Search for the cell housing the specified text and yield its (X, Y) center coordinate. 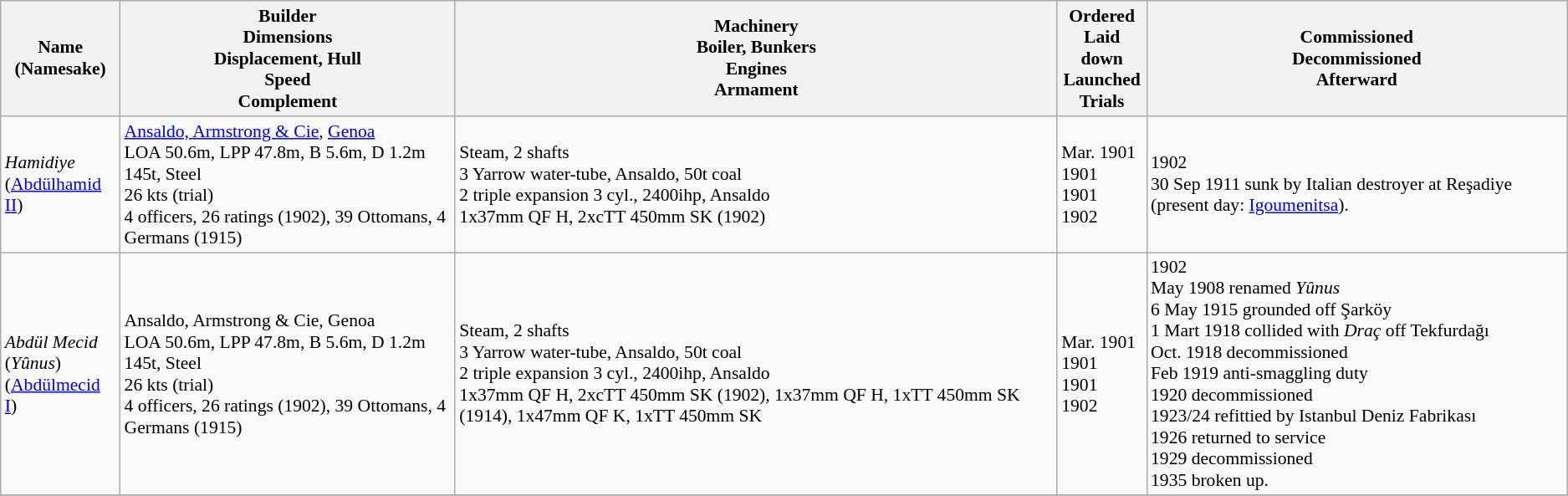
MachineryBoiler, BunkersEnginesArmament (756, 59)
Steam, 2 shafts3 Yarrow water-tube, Ansaldo, 50t coal2 triple expansion 3 cyl., 2400ihp, Ansaldo1x37mm QF H, 2xcTT 450mm SK (1902) (756, 184)
BuilderDimensionsDisplacement, HullSpeedComplement (288, 59)
Abdül Mecid(Yûnus)(Abdülmecid I) (60, 375)
Hamidiye(Abdülhamid II) (60, 184)
Name(Namesake) (60, 59)
190230 Sep 1911 sunk by Italian destroyer at Reşadiye (present day: Igoumenitsa). (1356, 184)
OrderedLaid downLaunchedTrials (1102, 59)
CommissionedDecommissionedAfterward (1356, 59)
